Return the (X, Y) coordinate for the center point of the cell that contains the specified text.  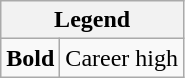
Bold (30, 58)
Career high (122, 58)
Legend (92, 20)
